Return [x, y] of the center of cell containing provided text 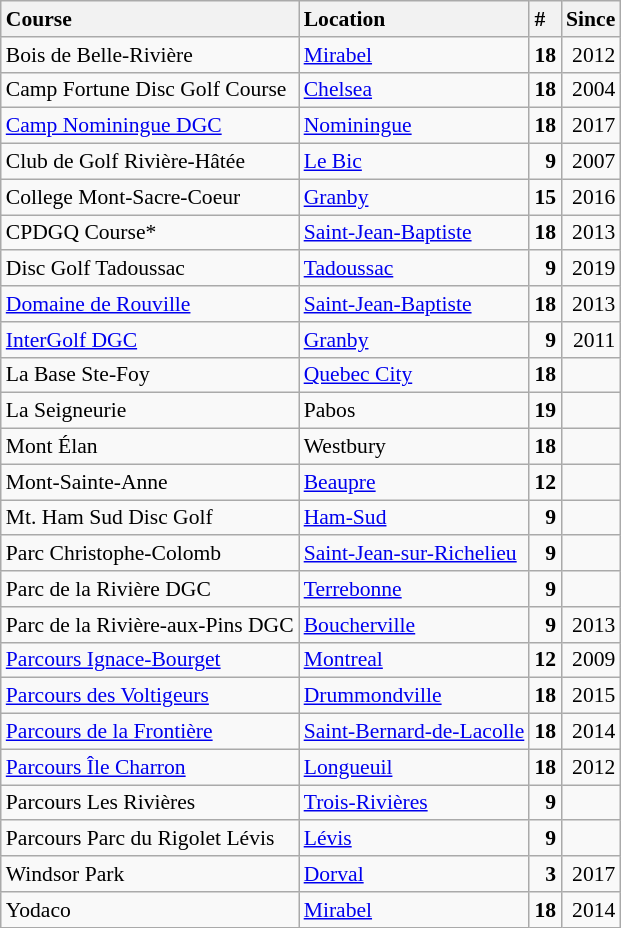
Mt. Ham Sud Disc Golf [150, 518]
# [545, 19]
Course [150, 19]
2019 [590, 269]
15 [545, 197]
Saint-Bernard-de-Lacolle [414, 732]
Ham-Sud [414, 518]
Windsor Park [150, 874]
Camp Nominingue DGC [150, 126]
Domaine de Rouville [150, 304]
3 [545, 874]
Quebec City [414, 375]
2016 [590, 197]
Disc Golf Tadoussac [150, 269]
Nominingue [414, 126]
Yodaco [150, 910]
2004 [590, 90]
19 [545, 411]
Montreal [414, 660]
College Mont-Sacre-Coeur [150, 197]
Since [590, 19]
La Seigneurie [150, 411]
Bois de Belle-Rivière [150, 55]
Boucherville [414, 625]
Lévis [414, 839]
Dorval [414, 874]
Camp Fortune Disc Golf Course [150, 90]
Parcours Les Rivières [150, 803]
Parc de la Rivière DGC [150, 589]
Pabos [414, 411]
Trois-Rivières [414, 803]
Location [414, 19]
Parcours de la Frontière [150, 732]
2011 [590, 340]
Mont Élan [150, 447]
La Base Ste-Foy [150, 375]
Club de Golf Rivière-Hâtée [150, 162]
Parcours Parc du Rigolet Lévis [150, 839]
Tadoussac [414, 269]
2009 [590, 660]
Terrebonne [414, 589]
2015 [590, 696]
Drummondville [414, 696]
Parcours des Voltigeurs [150, 696]
Longueuil [414, 767]
Mont-Sainte-Anne [150, 482]
Parcours Ignace-Bourget [150, 660]
InterGolf DGC [150, 340]
Parc Christophe-Colomb [150, 554]
Parcours Île Charron [150, 767]
Le Bic [414, 162]
Parc de la Rivière-aux-Pins DGC [150, 625]
Chelsea [414, 90]
CPDGQ Course* [150, 233]
Saint-Jean-sur-Richelieu [414, 554]
Beaupre [414, 482]
2007 [590, 162]
Westbury [414, 447]
